Find where the given text appears and provide that cell's center as (x, y) coordinate. 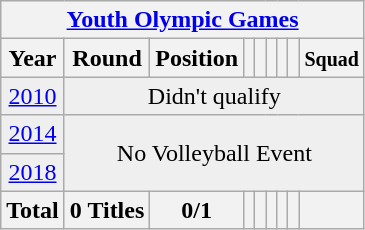
2010 (33, 96)
0 Titles (107, 210)
0/1 (197, 210)
Squad (332, 58)
2018 (33, 172)
Total (33, 210)
Year (33, 58)
Youth Olympic Games (183, 20)
Didn't qualify (214, 96)
No Volleyball Event (214, 153)
2014 (33, 134)
Position (197, 58)
Round (107, 58)
